Capture the cell that displays the provided text and extract its [x, y] central coordinate. 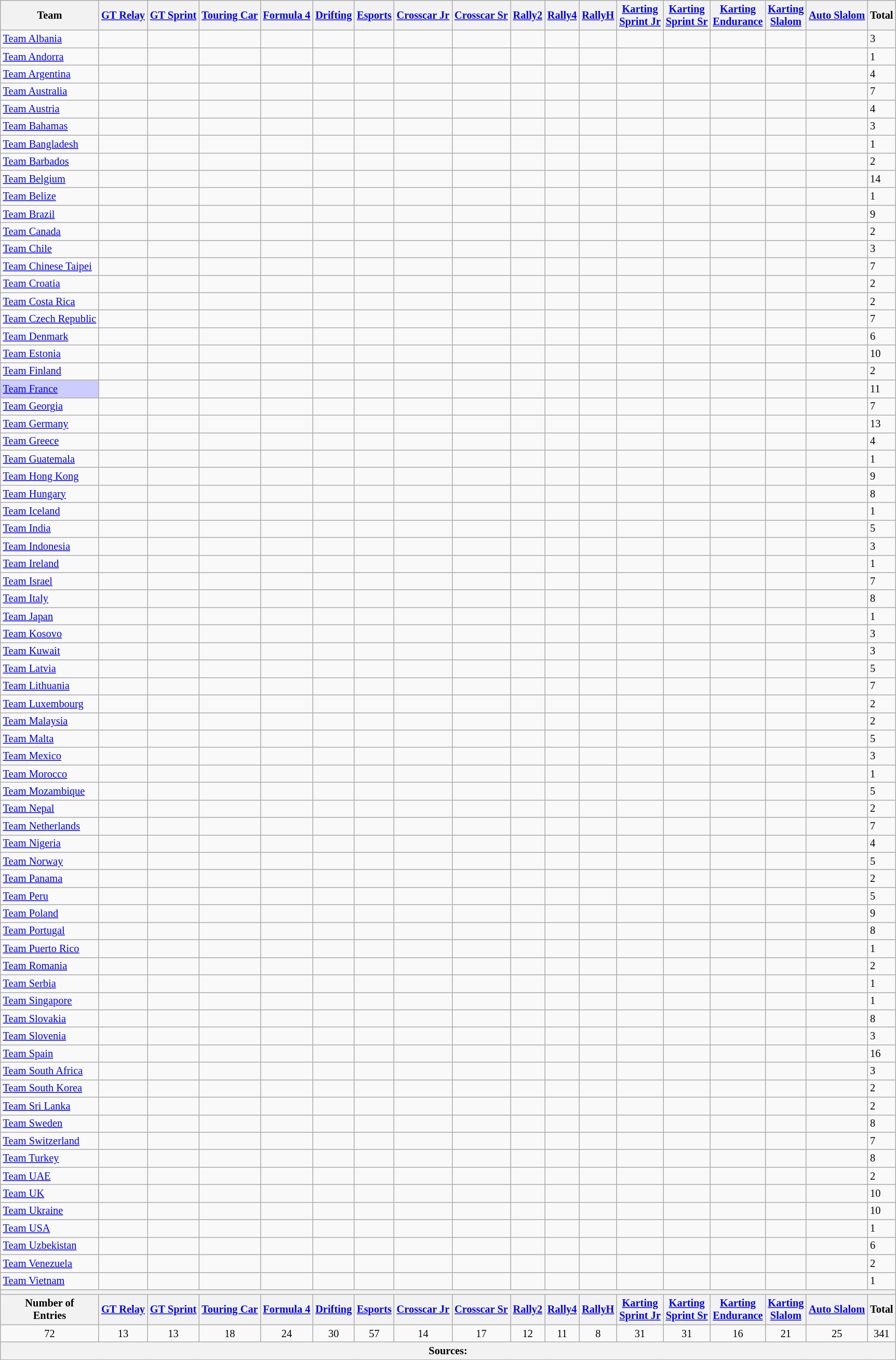
Team Malta [50, 738]
Team Netherlands [50, 826]
Team Venezuela [50, 1263]
Team Mexico [50, 756]
Team Turkey [50, 1158]
Team Luxembourg [50, 704]
Team Argentina [50, 74]
Sources: [448, 1351]
Team Peru [50, 896]
Team Romania [50, 966]
Team Iceland [50, 511]
Team Singapore [50, 1001]
Team UK [50, 1193]
Team South Korea [50, 1088]
Team [50, 15]
Team Spain [50, 1053]
Team Morocco [50, 774]
Team Kuwait [50, 651]
Team Poland [50, 914]
Team Nigeria [50, 843]
Team Panama [50, 879]
Team USA [50, 1229]
Team Switzerland [50, 1141]
57 [374, 1333]
Team Denmark [50, 336]
341 [881, 1333]
Team Sweden [50, 1124]
Team Australia [50, 91]
Team Chile [50, 249]
Team Kosovo [50, 633]
Team Brazil [50, 214]
Team Canada [50, 231]
Team Puerto Rico [50, 948]
Team India [50, 529]
Team Czech Republic [50, 319]
Number of Entries [50, 1310]
Team Latvia [50, 669]
72 [50, 1333]
Team Italy [50, 599]
Team Hungary [50, 494]
Team Chinese Taipei [50, 267]
Team Hong Kong [50, 476]
Team Austria [50, 109]
24 [287, 1333]
Team Greece [50, 441]
Team Vietnam [50, 1281]
Team Andorra [50, 57]
Team Japan [50, 616]
Team Israel [50, 581]
Team Malaysia [50, 721]
Team Uzbekistan [50, 1246]
21 [785, 1333]
25 [837, 1333]
Team Ukraine [50, 1211]
Team Estonia [50, 354]
Team Lithuania [50, 686]
Team Bangladesh [50, 144]
Team Portugal [50, 931]
Team Sri Lanka [50, 1106]
Team Norway [50, 861]
Team Indonesia [50, 546]
Team Germany [50, 424]
12 [528, 1333]
Team Albania [50, 39]
Team Georgia [50, 406]
Team Croatia [50, 284]
Team UAE [50, 1176]
Team Slovenia [50, 1036]
Team Costa Rica [50, 301]
Team Nepal [50, 809]
Team Belgium [50, 179]
Team Mozambique [50, 791]
Team France [50, 389]
Team Belize [50, 196]
30 [333, 1333]
Team Ireland [50, 564]
Team Guatemala [50, 459]
Team Serbia [50, 983]
Team Finland [50, 371]
Team South Africa [50, 1071]
Team Bahamas [50, 126]
Team Barbados [50, 162]
17 [481, 1333]
18 [230, 1333]
Team Slovakia [50, 1019]
